For the text-containing cell, return its midpoint in (x, y) coordinate format. 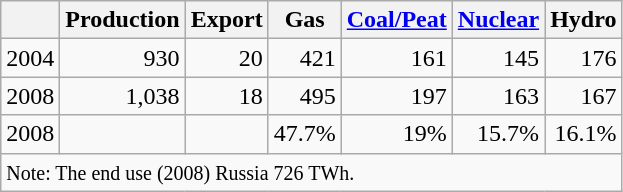
930 (122, 58)
Nuclear (498, 20)
Coal/Peat (396, 20)
19% (396, 134)
15.7% (498, 134)
421 (304, 58)
Hydro (584, 20)
Gas (304, 20)
176 (584, 58)
Note: The end use (2008) Russia 726 TWh. (312, 172)
16.1% (584, 134)
197 (396, 96)
1,038 (122, 96)
167 (584, 96)
2004 (30, 58)
161 (396, 58)
495 (304, 96)
20 (226, 58)
47.7% (304, 134)
18 (226, 96)
145 (498, 58)
Production (122, 20)
Export (226, 20)
163 (498, 96)
